For the text-containing cell, return its midpoint in [x, y] coordinate format. 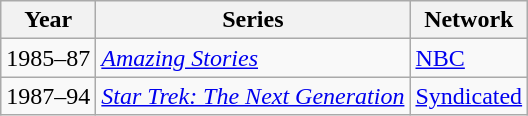
Syndicated [469, 96]
1985–87 [48, 58]
Amazing Stories [253, 58]
Series [253, 20]
Star Trek: The Next Generation [253, 96]
Network [469, 20]
Year [48, 20]
1987–94 [48, 96]
NBC [469, 58]
